For the text-containing cell, return its midpoint in (X, Y) coordinate format. 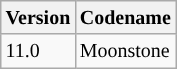
Codename (126, 18)
Moonstone (126, 52)
11.0 (38, 52)
Version (38, 18)
